Detect which cell encompasses the target text, then output its (X, Y) center coordinate. 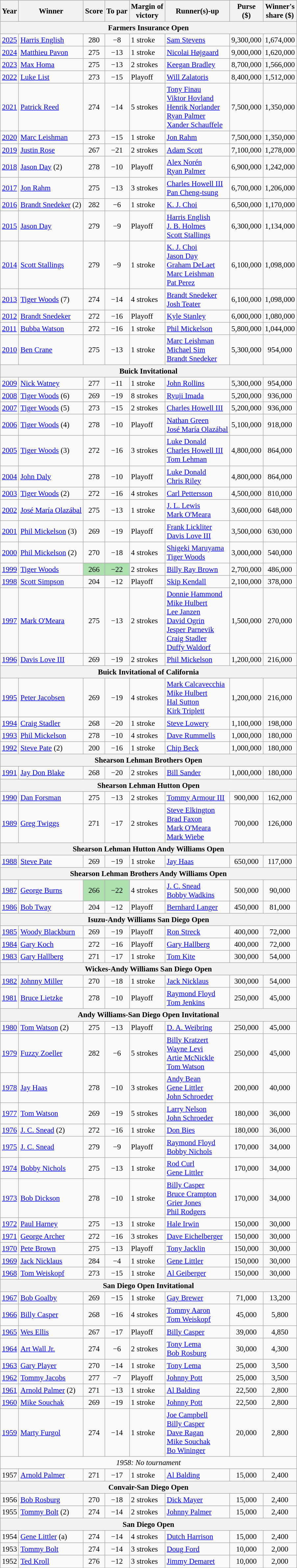
Dick Mayer (197, 1500)
1974 (10, 1168)
1,512,000 (280, 77)
8,400,000 (246, 77)
2025 (10, 40)
Mark Calcavecchia Mike Hulbert Hal Sutton Kirk Triplett (197, 698)
4,300 (280, 1348)
2015 (10, 226)
Doug Ford (197, 1549)
Gay Brewer (197, 1298)
Matthieu Pavon (51, 53)
1986 (10, 907)
1955 (10, 1512)
Tom Watson (51, 1114)
Will Zalatoris (197, 77)
Marc Leishman (51, 137)
Brandt Snedeker (2) (51, 205)
Peter Jacobsen (51, 698)
2010 (10, 350)
Bernhard Langer (197, 907)
−21 (117, 150)
Tom Watson (2) (51, 1027)
1982 (10, 981)
1978 (10, 1088)
1953 (10, 1549)
Raymond Floyd Tom Jenkins (197, 998)
Tommy Bolt (51, 1549)
1961 (10, 1390)
81,000 (280, 907)
D. A. Weibring (197, 1027)
276 (94, 1562)
9,300,000 (246, 40)
1975 (10, 1147)
Hale Irwin (197, 1224)
6,500,000 (246, 205)
−11 (117, 383)
San Diego Open (149, 1525)
117,000 (280, 861)
1956 (10, 1500)
1957 (10, 1475)
John Rollins (197, 383)
Bobby Nichols (51, 1168)
Tiger Woods (4) (51, 425)
6,900,000 (246, 166)
378,000 (280, 582)
Tommy Aaron Tom Weiskopf (197, 1315)
1995 (10, 698)
Tiger Woods (2) (51, 493)
K. J. Choi (197, 205)
Convair-San Diego Open (149, 1487)
1967 (10, 1298)
90,000 (280, 891)
Luke List (51, 77)
198,000 (280, 723)
J. C. Snead Bobby Wadkins (197, 891)
1,500,000 (246, 621)
2023 (10, 65)
200 (94, 748)
Shearson Lehman Brothers Open (149, 761)
1983 (10, 957)
Phil Mickelson (2) (51, 552)
Johnny Palmer (197, 1512)
540,000 (280, 552)
Shearson Lehman Hutton Andy Williams Open (149, 849)
1954 (10, 1537)
2,100,000 (246, 582)
Shigeki Maruyama Tiger Woods (197, 552)
Bruce Lietzke (51, 998)
Joe Campbell Billy Casper Dave Ragan Mike Souchak Bo Wininger (197, 1433)
1,206,000 (280, 188)
2006 (10, 425)
Al Geiberger (197, 1273)
George Archer (51, 1237)
Raymond Floyd Bobby Nichols (197, 1147)
1965 (10, 1332)
Bob Dickson (51, 1198)
Gary Koch (51, 944)
Skip Kendall (197, 582)
2022 (10, 77)
Ryuji Imada (197, 396)
1,100,000 (246, 723)
Bubba Watson (51, 329)
1985 (10, 932)
1984 (10, 944)
Bob Goalby (51, 1298)
Nick Watney (51, 383)
Jason Day (2) (51, 166)
648,000 (280, 510)
1994 (10, 723)
1,134,000 (280, 226)
Brandt Snedeker (51, 316)
7,100,000 (246, 150)
Isuzu-Andy Williams San Diego Open (149, 919)
−4 (117, 1261)
Harris English J. B. Holmes Scott Stallings (197, 226)
630,000 (280, 531)
2,700,000 (246, 569)
5,800,000 (246, 329)
2020 (10, 137)
Tiger Woods (5) (51, 408)
San Diego Open Invitational (149, 1286)
200,000 (246, 1088)
3,600,000 (246, 510)
Chip Beck (197, 748)
Art Wall Jr. (51, 1348)
71,000 (246, 1298)
2009 (10, 383)
Larry Nelson John Schroeder (197, 1114)
1998 (10, 582)
Tiger Woods (7) (51, 299)
−8 (117, 40)
Brandt Snedeker Josh Teater (197, 299)
Billy Casper Bruce Crampton Grier Jones Phil Rodgers (197, 1198)
Justin Rose (51, 150)
162,000 (280, 797)
900,000 (246, 797)
1971 (10, 1237)
2024 (10, 53)
Tommy Armour III (197, 797)
Wes Ellis (51, 1332)
Dutch Harrison (197, 1537)
Rod Curl Gene Littler (197, 1168)
2014 (10, 265)
Frank Lickliter Davis Love III (197, 531)
Wickes-Andy Williams San Diego Open (149, 969)
9,000,000 (246, 53)
Bob Rosburg (51, 1500)
Tom Weiskopf (51, 1273)
J. L. Lewis Mark O'Meara (197, 510)
1,242,000 (280, 166)
Luke Donald Chris Riley (197, 476)
Score (94, 11)
Steve Lowery (197, 723)
1989 (10, 823)
486,000 (280, 569)
1993 (10, 736)
2019 (10, 150)
Ben Crane (51, 350)
1980 (10, 1027)
Charles Howell III Pan Cheng-tsung (197, 188)
Jason Day (51, 226)
K. J. Choi Jason Day Graham DeLaet Marc Leishman Pat Perez (197, 265)
Marty Furgol (51, 1433)
Don Bies (197, 1130)
Winner (51, 11)
Luke Donald Charles Howell III Tom Lehman (197, 451)
Woody Blackburn (51, 932)
Adam Scott (197, 150)
−7 (117, 1378)
1,080,000 (280, 316)
2001 (10, 531)
Steve Pate (2) (51, 748)
Charles Howell III (197, 408)
1964 (10, 1348)
2011 (10, 329)
Runner(s)-up (197, 11)
4,850 (280, 1332)
39,000 (246, 1332)
918,000 (280, 425)
5,800 (280, 1315)
1,170,000 (280, 205)
Scott Simpson (51, 582)
1,566,000 (280, 65)
1972 (10, 1224)
40,000 (280, 1088)
810,000 (280, 493)
J. C. Snead (2) (51, 1130)
1977 (10, 1114)
Steve Pate (51, 861)
Nathan Green José María Olazábal (197, 425)
13,200 (280, 1298)
1973 (10, 1198)
6,300,000 (246, 226)
1966 (10, 1315)
Gene Littler (197, 1261)
Johnny Miller (51, 981)
1,620,000 (280, 53)
Bill Sander (197, 773)
Phil Mickelson (3) (51, 531)
Harris English (51, 40)
1996 (10, 660)
Tom Kite (197, 957)
2008 (10, 396)
John Daly (51, 476)
Gene Littler (a) (51, 1537)
Pete Brown (51, 1249)
Mark O'Meara (51, 621)
Marc Leishman Michael Sim Brandt Snedeker (197, 350)
Fuzzy Zoeller (51, 1053)
Shearson Lehman Brothers Andy Williams Open (149, 874)
Craig Stadler (51, 723)
Greg Twiggs (51, 823)
Tony Jacklin (197, 1249)
Tony Finau Viktor Hovland Henrik Norlander Ryan Palmer Xander Schauffele (197, 108)
Buick Invitational (149, 371)
1960 (10, 1403)
Gary Player (51, 1365)
3,500,000 (246, 531)
280 (94, 40)
1969 (10, 1261)
Mike Souchak (51, 1403)
Billy Ray Brown (197, 569)
Max Homa (51, 65)
Sam Stevens (197, 40)
J. C. Snead (51, 1147)
Kyle Stanley (197, 316)
Andy Bean Gene Littler John Schroeder (197, 1088)
Scott Stallings (51, 265)
126,000 (280, 823)
1962 (10, 1378)
Patrick Reed (51, 108)
1979 (10, 1053)
To par (117, 11)
450,000 (246, 907)
2016 (10, 205)
1992 (10, 748)
Ron Streck (197, 932)
2007 (10, 408)
Donnie Hammond Mike Hulbert Lee Janzen David Ogrin Jesper Parnevik Craig Stadler Duffy Waldorf (197, 621)
500,000 (246, 891)
1,674,000 (280, 40)
1999 (10, 569)
1968 (10, 1273)
1987 (10, 891)
8,700,000 (246, 65)
1970 (10, 1249)
Shearson Lehman Hutton Open (149, 785)
Steve Elkington Brad Faxon Mark O'Meara Mark Wiebe (197, 823)
1991 (10, 773)
Dan Forsman (51, 797)
2003 (10, 493)
1976 (10, 1130)
George Burns (51, 891)
3,000,000 (246, 552)
José María Olazábal (51, 510)
1952 (10, 1562)
Nicolai Højgaard (197, 53)
1990 (10, 797)
270,000 (280, 621)
1963 (10, 1365)
Davis Love III (51, 660)
2004 (10, 476)
2018 (10, 166)
2021 (10, 108)
Alex Norén Ryan Palmer (197, 166)
Ted Kroll (51, 1562)
1,044,000 (280, 329)
2013 (10, 299)
1959 (10, 1433)
Purse($) (246, 11)
Billy Kratzert Wayne Levi Artie McNickle Tom Watson (197, 1053)
2017 (10, 188)
Buick Invitational of California (149, 672)
Jay Don Blake (51, 773)
Farmers Insurance Open (149, 28)
Year (10, 11)
2002 (10, 510)
2005 (10, 451)
650,000 (246, 861)
Tommy Bolt (2) (51, 1512)
6,700,000 (246, 188)
Andy Williams-San Diego Open Invitational (149, 1015)
Margin ofvictory (147, 11)
6,000,000 (246, 316)
Paul Harney (51, 1224)
Dave Eichelberger (197, 1237)
1958: No tournament (149, 1463)
Bob Tway (51, 907)
1997 (10, 621)
2012 (10, 316)
700,000 (246, 823)
Arnold Palmer (2) (51, 1390)
284 (94, 1261)
Carl Pettersson (197, 493)
5,100,000 (246, 425)
Arnold Palmer (51, 1475)
Keegan Bradley (197, 65)
Dave Rummells (197, 736)
Winner'sshare ($) (280, 11)
Tommy Jacobs (51, 1378)
8 strokes (147, 396)
Tiger Woods (6) (51, 396)
2000 (10, 552)
Tony Lema (197, 1365)
Tony Lema Bob Rosburg (197, 1348)
Jimmy Demaret (197, 1562)
Tiger Woods (51, 569)
4,500,000 (246, 493)
Tiger Woods (3) (51, 451)
1981 (10, 998)
20,000 (246, 1433)
1988 (10, 861)
1,278,000 (280, 150)
